Return the (x, y) coordinate for the center point of the cell that contains the specified text.  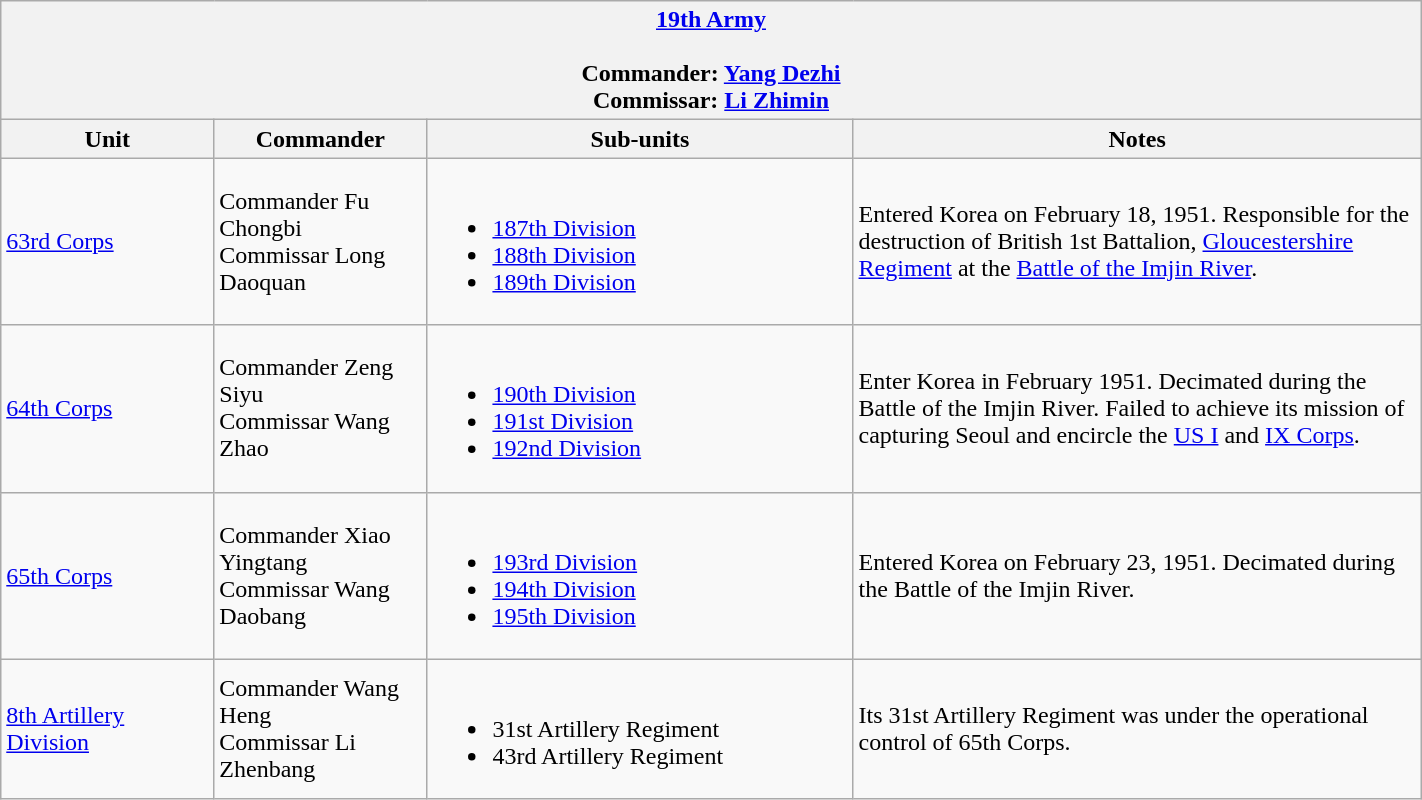
65th Corps (108, 576)
8th Artillery Division (108, 729)
64th Corps (108, 408)
193rd Division194th Division195th Division (640, 576)
63rd Corps (108, 242)
Commander Fu ChongbiCommissar Long Daoquan (320, 242)
187th Division188th Division189th Division (640, 242)
190th Division191st Division192nd Division (640, 408)
Commander Xiao YingtangCommissar Wang Daobang (320, 576)
19th ArmyCommander: Yang Dezhi Commissar: Li Zhimin (711, 60)
31st Artillery Regiment43rd Artillery Regiment (640, 729)
Sub-units (640, 139)
Unit (108, 139)
Commander (320, 139)
Commander Wang HengCommissar Li Zhenbang (320, 729)
Commander Zeng SiyuCommissar Wang Zhao (320, 408)
Its 31st Artillery Regiment was under the operational control of 65th Corps. (1137, 729)
Notes (1137, 139)
Entered Korea on February 23, 1951. Decimated during the Battle of the Imjin River. (1137, 576)
